Capture the cell that displays the provided text and extract its [X, Y] central coordinate. 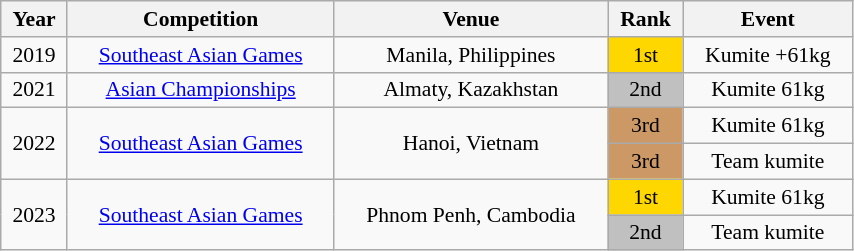
Venue [471, 19]
Hanoi, Vietnam [471, 144]
Rank [646, 19]
2022 [34, 144]
Almaty, Kazakhstan [471, 90]
Manila, Philippines [471, 55]
Kumite +61kg [768, 55]
Asian Championships [200, 90]
2021 [34, 90]
Event [768, 19]
2019 [34, 55]
Year [34, 19]
Competition [200, 19]
Phnom Penh, Cambodia [471, 214]
2023 [34, 214]
